From the cell containing the given text, extract its center point as (X, Y) coordinate. 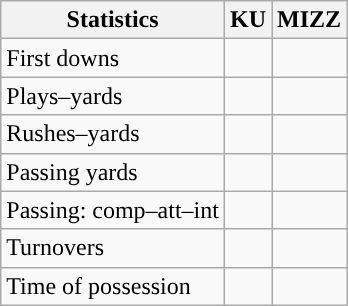
Statistics (113, 20)
Plays–yards (113, 96)
Time of possession (113, 286)
Turnovers (113, 248)
Passing: comp–att–int (113, 210)
MIZZ (310, 20)
First downs (113, 58)
KU (248, 20)
Passing yards (113, 172)
Rushes–yards (113, 134)
